From the cell containing the given text, extract its center point as (X, Y) coordinate. 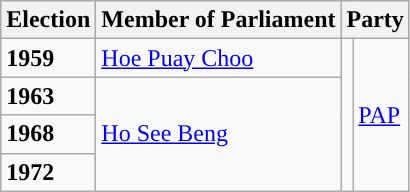
1968 (48, 134)
Member of Parliament (218, 20)
1963 (48, 96)
PAP (382, 115)
Ho See Beng (218, 134)
1959 (48, 58)
Hoe Puay Choo (218, 58)
Party (375, 20)
1972 (48, 172)
Election (48, 20)
